Scan for the cell matching the given text and deliver its [x, y] coordinate at center. 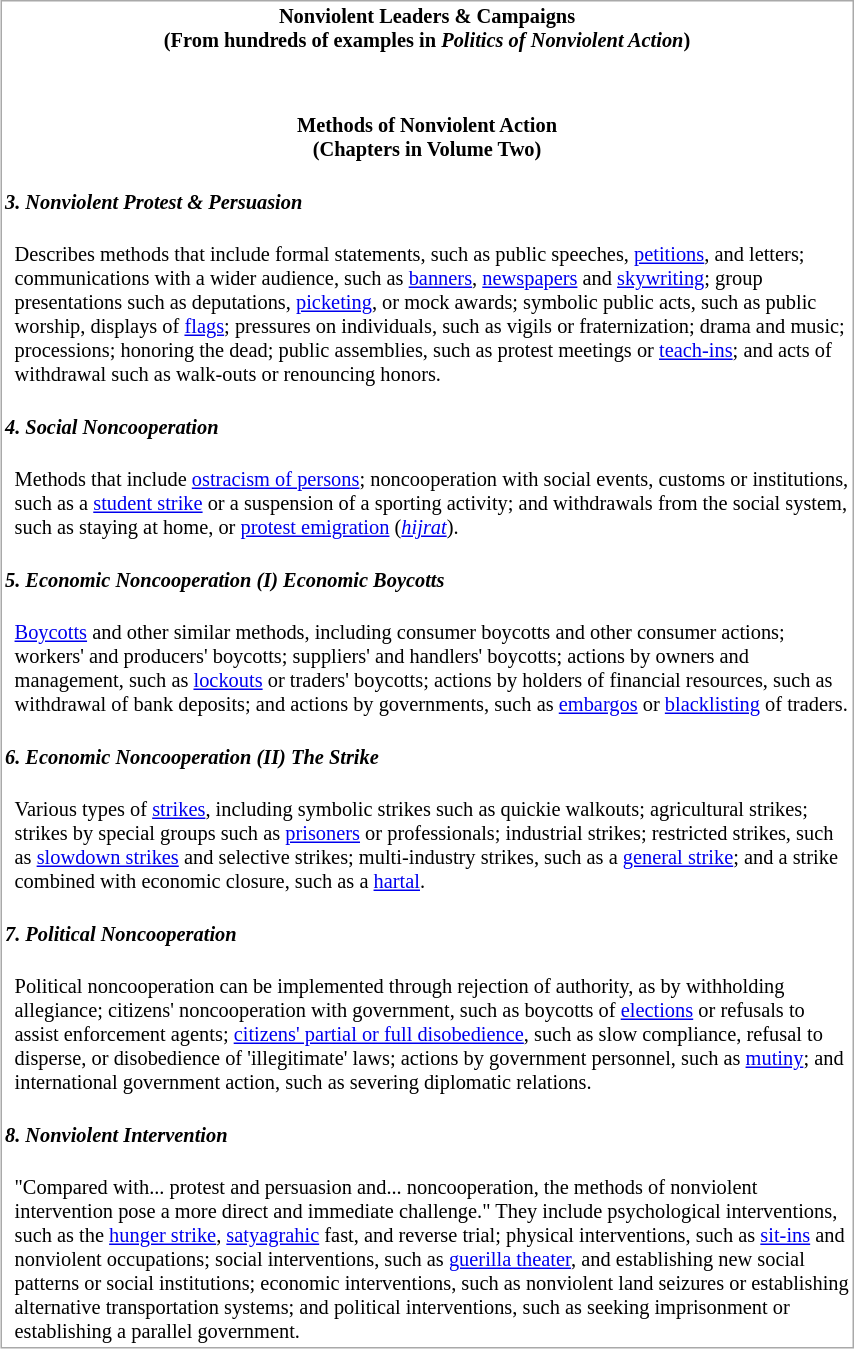
5. Economic Noncooperation (I) Economic Boycotts [426, 568]
3. Nonviolent Protest & Persuasion [426, 190]
8. Nonviolent Intervention [426, 1124]
7. Political Noncooperation [426, 922]
Nonviolent Leaders & Campaigns(From hundreds of examples in Politics of Nonviolent Action) [426, 28]
Methods of Nonviolent Action(Chapters in Volume Two) [426, 138]
6. Economic Noncooperation (II) The Strike [426, 746]
4. Social Noncooperation [426, 416]
